Return (x, y) of the center of cell containing provided text 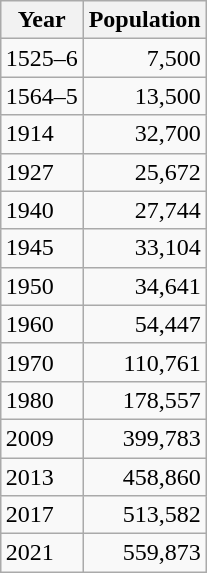
2017 (42, 515)
25,672 (144, 172)
110,761 (144, 362)
1950 (42, 286)
1914 (42, 134)
458,860 (144, 477)
13,500 (144, 96)
2021 (42, 553)
178,557 (144, 400)
1564–5 (42, 96)
559,873 (144, 553)
399,783 (144, 438)
1970 (42, 362)
1525–6 (42, 58)
2013 (42, 477)
7,500 (144, 58)
32,700 (144, 134)
Year (42, 20)
54,447 (144, 324)
Population (144, 20)
33,104 (144, 248)
2009 (42, 438)
27,744 (144, 210)
513,582 (144, 515)
1940 (42, 210)
1980 (42, 400)
34,641 (144, 286)
1945 (42, 248)
1927 (42, 172)
1960 (42, 324)
